Provide the (x, y) coordinate of the cell's center where the given text is located.  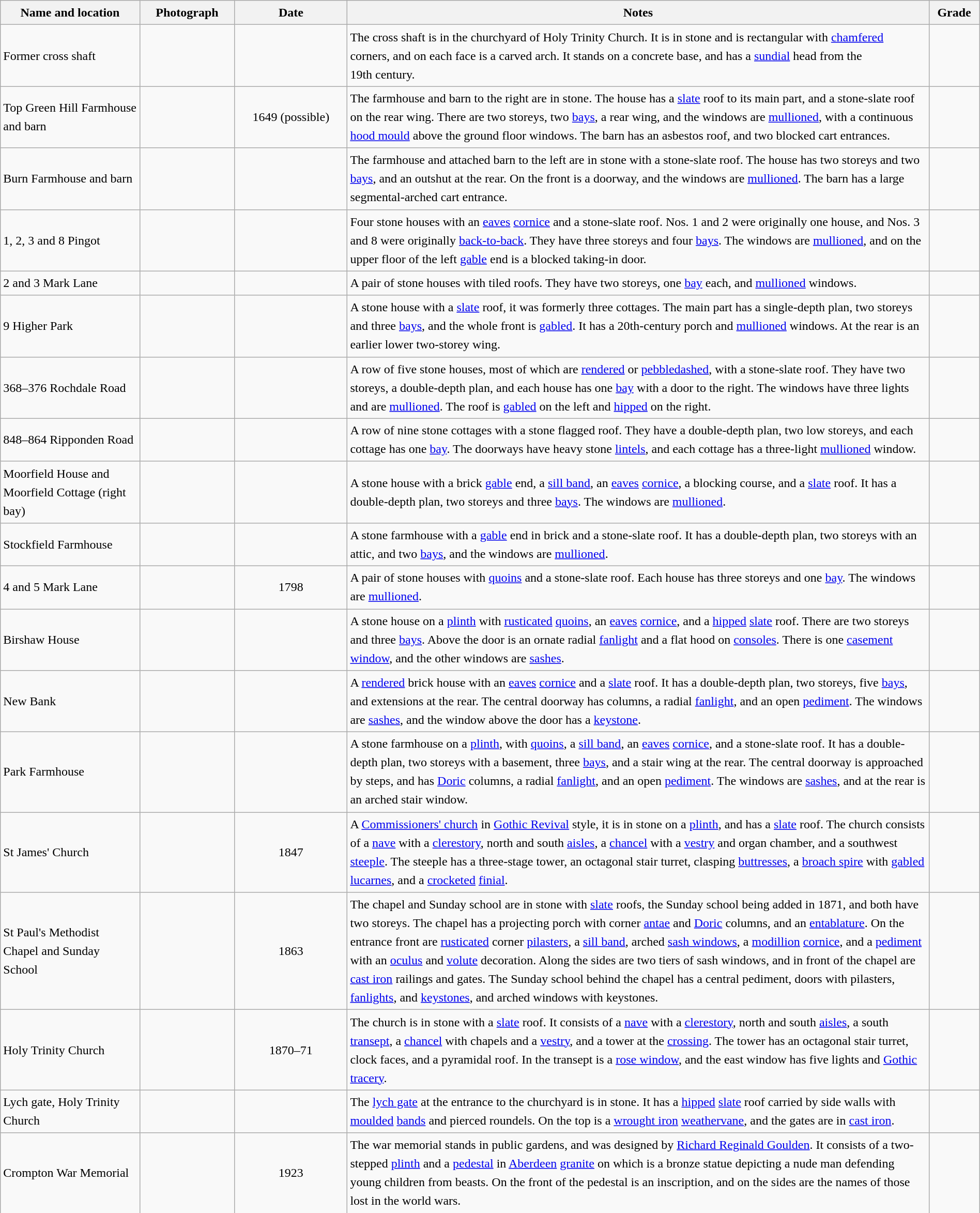
1847 (291, 852)
St Paul's Methodist Chapel and Sunday School (70, 951)
Crompton War Memorial (70, 1173)
Park Farmhouse (70, 772)
Birshaw House (70, 640)
1649 (possible) (291, 117)
9 Higher Park (70, 326)
Name and location (70, 12)
New Bank (70, 701)
1, 2, 3 and 8 Pingot (70, 240)
Lych gate, Holy Trinity Church (70, 1112)
Top Green Hill Farmhouse and barn (70, 117)
Moorfield House and Moorfield Cottage (right bay) (70, 492)
848–864 Ripponden Road (70, 439)
Date (291, 12)
St James' Church (70, 852)
1863 (291, 951)
Burn Farmhouse and barn (70, 179)
Notes (638, 12)
A pair of stone houses with tiled roofs. They have two storeys, one bay each, and mullioned windows. (638, 283)
1870–71 (291, 1050)
1798 (291, 587)
Former cross shaft (70, 56)
Stockfield Farmhouse (70, 544)
Grade (954, 12)
368–376 Rochdale Road (70, 388)
A pair of stone houses with quoins and a stone-slate roof. Each house has three storeys and one bay. The windows are mullioned. (638, 587)
2 and 3 Mark Lane (70, 283)
Photograph (187, 12)
Holy Trinity Church (70, 1050)
4 and 5 Mark Lane (70, 587)
1923 (291, 1173)
